From the cell containing the given text, extract its center point as (x, y) coordinate. 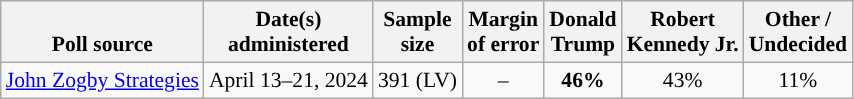
391 (LV) (418, 80)
April 13–21, 2024 (288, 80)
RobertKennedy Jr. (683, 32)
Other /Undecided (798, 32)
46% (582, 80)
Poll source (102, 32)
Marginof error (503, 32)
– (503, 80)
11% (798, 80)
DonaldTrump (582, 32)
John Zogby Strategies (102, 80)
43% (683, 80)
Samplesize (418, 32)
Date(s)administered (288, 32)
